Identify which cell holds the provided text, then report its [X, Y] central coordinate. 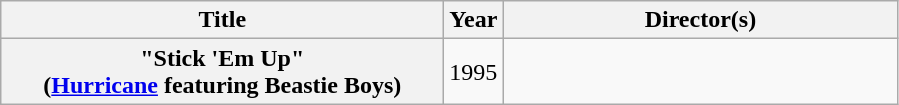
Director(s) [700, 20]
Title [222, 20]
1995 [474, 72]
"Stick 'Em Up"(Hurricane featuring Beastie Boys) [222, 72]
Year [474, 20]
